Detect which cell encompasses the target text, then output its [X, Y] center coordinate. 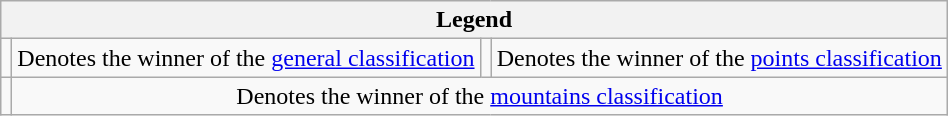
Denotes the winner of the points classification [719, 58]
Legend [474, 20]
Denotes the winner of the general classification [246, 58]
Denotes the winner of the mountains classification [480, 96]
